Find where the given text appears and provide that cell's center as (X, Y) coordinate. 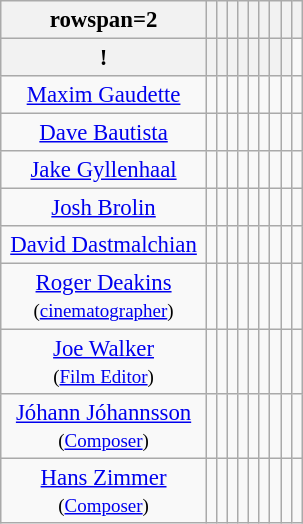
David Dastmalchian (104, 245)
Maxim Gaudette (104, 95)
Roger Deakins(cinematographer) (104, 296)
Jóhann Jóhannsson(Composer) (104, 426)
Joe Walker(Film Editor) (104, 362)
Dave Bautista (104, 133)
Josh Brolin (104, 208)
Jake Gyllenhaal (104, 170)
Hans Zimmer(Composer) (104, 490)
rowspan=2 (104, 20)
! (104, 58)
